Determine the [x, y] coordinate at the center of the cell enclosing the given text.  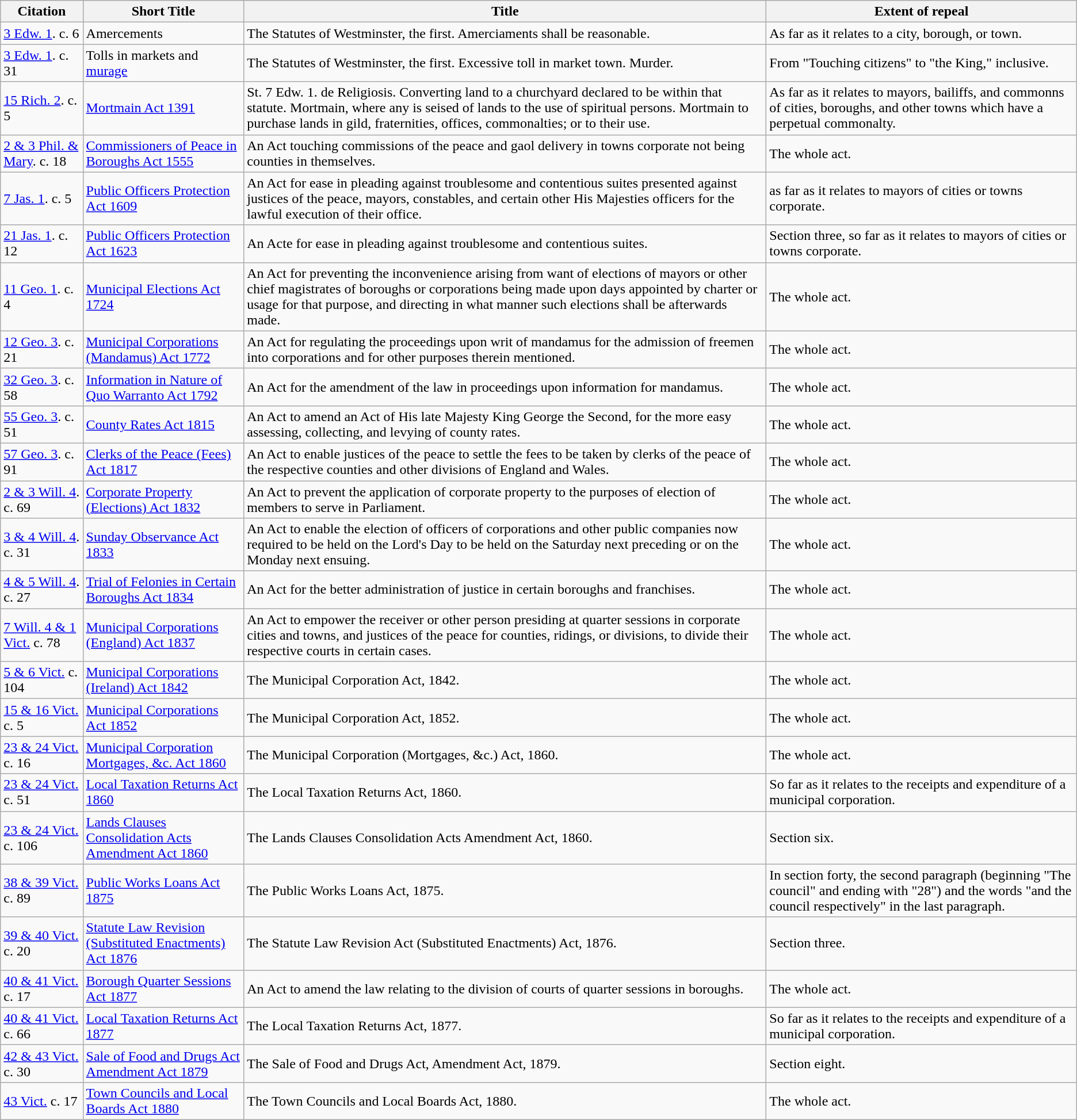
Extent of repeal [922, 12]
15 & 16 Vict. c. 5 [41, 718]
23 & 24 Vict. c. 16 [41, 755]
An Acte for ease in pleading against troublesome and contentious suites. [505, 244]
The Local Taxation Returns Act, 1877. [505, 1026]
Municipal Corporations (Ireland) Act 1842 [163, 680]
The Municipal Corporation (Mortgages, &c.) Act, 1860. [505, 755]
Local Taxation Returns Act 1860 [163, 793]
Statute Law Revision (Substituted Enactments) Act 1876 [163, 943]
From "Touching citizens" to "the King," inclusive. [922, 63]
Borough Quarter Sessions Act 1877 [163, 988]
40 & 41 Vict. c. 66 [41, 1026]
Clerks of the Peace (Fees) Act 1817 [163, 461]
7 Will. 4 & 1 Vict. c. 78 [41, 635]
11 Geo. 1. c. 4 [41, 297]
7 Jas. 1. c. 5 [41, 198]
43 Vict. c. 17 [41, 1101]
57 Geo. 3. c. 91 [41, 461]
As far as it relates to mayors, bailiffs, and commonns of cities, boroughs, and other towns which have a perpetual commonalty. [922, 108]
The Public Works Loans Act, 1875. [505, 890]
Section eight. [922, 1063]
3 & 4 Will. 4. c. 31 [41, 545]
The Municipal Corporation Act, 1852. [505, 718]
23 & 24 Vict. c. 51 [41, 793]
55 Geo. 3. c. 51 [41, 425]
The Sale of Food and Drugs Act, Amendment Act, 1879. [505, 1063]
Section three. [922, 943]
40 & 41 Vict. c. 17 [41, 988]
An Act to prevent the application of corporate property to the purposes of election of members to serve in Parliament. [505, 499]
An Act for the amendment of the law in proceedings upon information for mandamus. [505, 387]
Lands Clauses Consolidation Acts Amendment Act 1860 [163, 838]
Municipal Corporations (Mandamus) Act 1772 [163, 350]
An Act for regulating the proceedings upon writ of mandamus for the admission of freemen into corporations and for other purposes therein mentioned. [505, 350]
Municipal Corporations (England) Act 1837 [163, 635]
42 & 43 Vict. c. 30 [41, 1063]
21 Jas. 1. c. 12 [41, 244]
The Statutes of Westminster, the first. Excessive toll in market town. Murder. [505, 63]
Local Taxation Returns Act 1877 [163, 1026]
The Town Councils and Local Boards Act, 1880. [505, 1101]
Amercements [163, 33]
Section three, so far as it relates to mayors of cities or towns corporate. [922, 244]
An Act touching commissions of the peace and gaol delivery in towns corporate not being counties in themselves. [505, 153]
As far as it relates to a city, borough, or town. [922, 33]
2 & 3 Will. 4. c. 69 [41, 499]
as far as it relates to mayors of cities or towns corporate. [922, 198]
Municipal Corporation Mortgages, &c. Act 1860 [163, 755]
Information in Nature of Quo Warranto Act 1792 [163, 387]
The Statute Law Revision Act (Substituted Enactments) Act, 1876. [505, 943]
3 Edw. 1. c. 6 [41, 33]
County Rates Act 1815 [163, 425]
3 Edw. 1. c. 31 [41, 63]
The Lands Clauses Consolidation Acts Amendment Act, 1860. [505, 838]
The Municipal Corporation Act, 1842. [505, 680]
Citation [41, 12]
Town Councils and Local Boards Act 1880 [163, 1101]
12 Geo. 3. c. 21 [41, 350]
Municipal Corporations Act 1852 [163, 718]
Mortmain Act 1391 [163, 108]
Commissioners of Peace in Boroughs Act 1555 [163, 153]
Sale of Food and Drugs Act Amendment Act 1879 [163, 1063]
38 & 39 Vict. c. 89 [41, 890]
32 Geo. 3. c. 58 [41, 387]
Public Officers Protection Act 1623 [163, 244]
5 & 6 Vict. c. 104 [41, 680]
4 & 5 Will. 4. c. 27 [41, 590]
An Act to amend the law relating to the division of courts of quarter sessions in boroughs. [505, 988]
Corporate Property (Elections) Act 1832 [163, 499]
An Act to amend an Act of His late Majesty King George the Second, for the more easy assessing, collecting, and levying of county rates. [505, 425]
Public Works Loans Act 1875 [163, 890]
Tolls in markets and murage [163, 63]
Trial of Felonies in Certain Boroughs Act 1834 [163, 590]
Section six. [922, 838]
23 & 24 Vict. c. 106 [41, 838]
An Act for the better administration of justice in certain boroughs and franchises. [505, 590]
The Statutes of Westminster, the first. Amerciaments shall be reasonable. [505, 33]
39 & 40 Vict. c. 20 [41, 943]
Municipal Elections Act 1724 [163, 297]
Short Title [163, 12]
Title [505, 12]
The Local Taxation Returns Act, 1860. [505, 793]
Sunday Observance Act 1833 [163, 545]
Public Officers Protection Act 1609 [163, 198]
2 & 3 Phil. & Mary. c. 18 [41, 153]
15 Rich. 2. c. 5 [41, 108]
